Determine the [X, Y] coordinate at the center of the cell enclosing the given text.  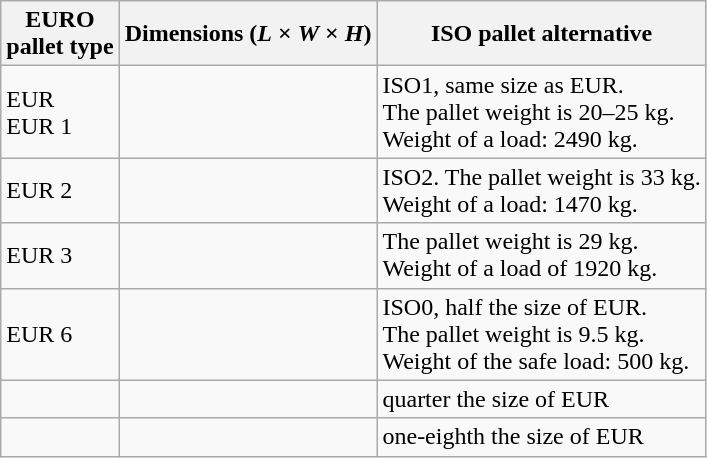
ISO pallet alternative [542, 34]
EUROpallet type [60, 34]
ISO1, same size as EUR.The pallet weight is 20–25 kg.Weight of a load: 2490 kg. [542, 112]
quarter the size of EUR [542, 399]
one-eighth the size of EUR [542, 437]
ISO0, half the size of EUR.The pallet weight is 9.5 kg.Weight of the safe load: 500 kg. [542, 334]
EUREUR 1 [60, 112]
EUR 3 [60, 256]
The pallet weight is 29 kg.Weight of a load of 1920 kg. [542, 256]
EUR 2 [60, 190]
EUR 6 [60, 334]
ISO2. The pallet weight is 33 kg.Weight of a load: 1470 kg. [542, 190]
Dimensions (L × W × H) [248, 34]
